Identify which cell holds the provided text, then report its (x, y) central coordinate. 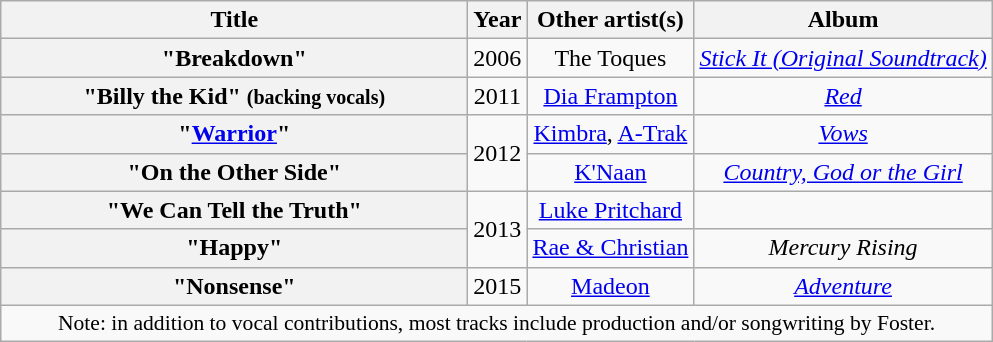
Note: in addition to vocal contributions, most tracks include production and/or songwriting by Foster. (497, 323)
2006 (498, 58)
Rae & Christian (610, 248)
Dia Frampton (610, 96)
"We Can Tell the Truth" (234, 210)
Title (234, 20)
"Happy" (234, 248)
Madeon (610, 286)
Luke Pritchard (610, 210)
Adventure (843, 286)
K'Naan (610, 172)
2012 (498, 153)
Mercury Rising (843, 248)
Album (843, 20)
Year (498, 20)
Vows (843, 134)
2015 (498, 286)
The Toques (610, 58)
Kimbra, A-Trak (610, 134)
Stick It (Original Soundtrack) (843, 58)
2013 (498, 229)
2011 (498, 96)
Other artist(s) (610, 20)
Red (843, 96)
"Warrior" (234, 134)
"On the Other Side" (234, 172)
"Billy the Kid" (backing vocals) (234, 96)
Country, God or the Girl (843, 172)
"Breakdown" (234, 58)
"Nonsense" (234, 286)
